Extract the [X, Y] coordinate from the center of the cell holding the provided text.  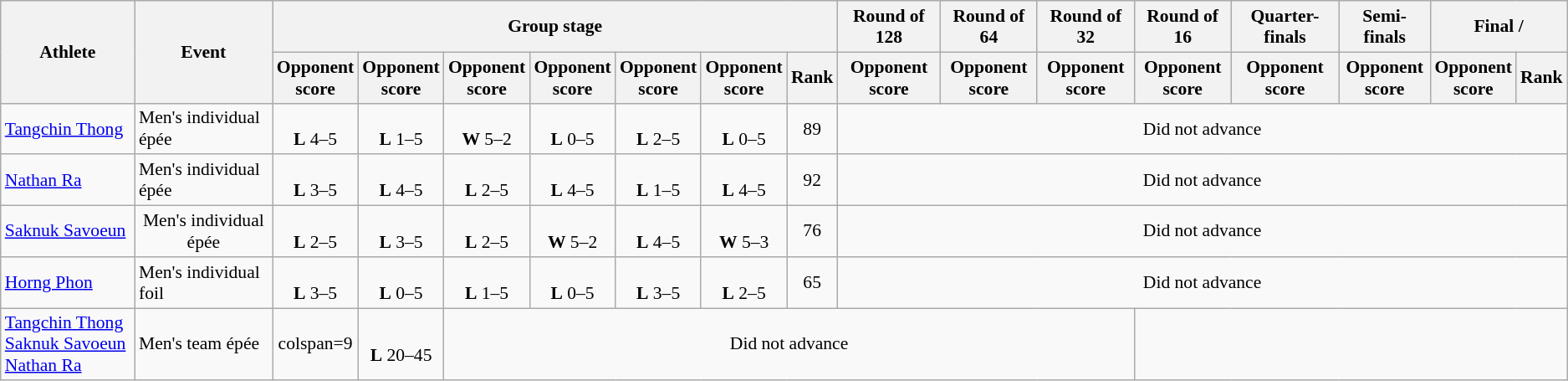
Men's individual foil [204, 283]
Men's team épée [204, 345]
Horng Phon [68, 283]
L 20–45 [401, 345]
Tangchin Thong [68, 129]
76 [813, 231]
Quarter-finals [1285, 27]
W 5–3 [744, 231]
Round of 64 [988, 27]
Saknuk Savoeun [68, 231]
Event [204, 52]
Round of 32 [1085, 27]
89 [813, 129]
65 [813, 283]
colspan=9 [316, 345]
Semi-finals [1385, 27]
Tangchin Thong Saknuk Savoeun Nathan Ra [68, 345]
Group stage [555, 27]
Round of 128 [888, 27]
Nathan Ra [68, 181]
Final / [1499, 27]
Athlete [68, 52]
92 [813, 181]
Round of 16 [1182, 27]
